Detect which cell encompasses the target text, then output its [x, y] center coordinate. 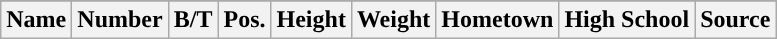
High School [627, 20]
Pos. [244, 20]
Hometown [498, 20]
Height [311, 20]
B/T [193, 20]
Number [120, 20]
Name [36, 20]
Source [736, 20]
Weight [393, 20]
